Pinpoint the cell where the given text exists, returning its (x, y) midpoint coordinate. 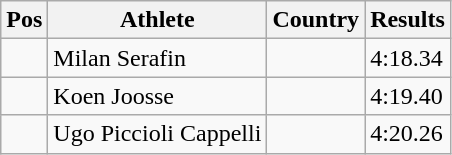
4:20.26 (408, 134)
Koen Joosse (158, 96)
Milan Serafin (158, 58)
Athlete (158, 20)
4:19.40 (408, 96)
Pos (24, 20)
Results (408, 20)
4:18.34 (408, 58)
Country (316, 20)
Ugo Piccioli Cappelli (158, 134)
